Determine the (X, Y) coordinate at the center of the cell enclosing the given text.  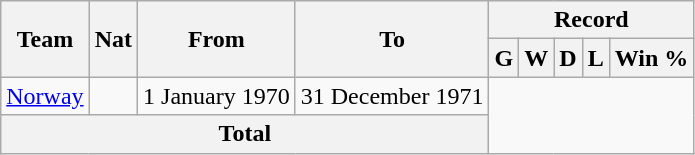
1 January 1970 (217, 96)
To (392, 39)
Win % (652, 58)
G (504, 58)
D (568, 58)
31 December 1971 (392, 96)
Team (45, 39)
Norway (45, 96)
W (536, 58)
From (217, 39)
Record (592, 20)
L (596, 58)
Nat (113, 39)
Total (245, 134)
